Output the [X, Y] coordinate of the center of the cell containing the given text.  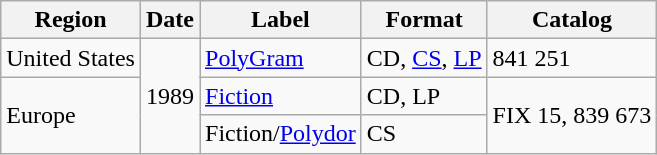
CD, LP [424, 96]
FIX 15, 839 673 [572, 115]
United States [71, 58]
Label [281, 20]
PolyGram [281, 58]
CD, CS, LP [424, 58]
Catalog [572, 20]
Fiction/Polydor [281, 134]
Region [71, 20]
Fiction [281, 96]
841 251 [572, 58]
Europe [71, 115]
Format [424, 20]
1989 [170, 96]
Date [170, 20]
CS [424, 134]
